Locate the cell with the specified text and output its (X, Y) center coordinate. 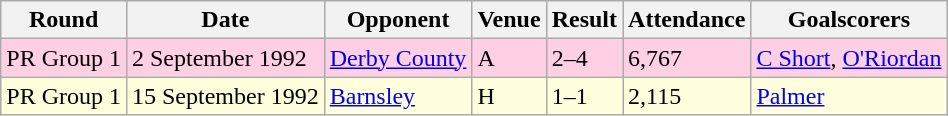
2,115 (687, 96)
6,767 (687, 58)
A (509, 58)
2–4 (584, 58)
Date (225, 20)
Venue (509, 20)
Round (64, 20)
Goalscorers (849, 20)
2 September 1992 (225, 58)
Derby County (398, 58)
C Short, O'Riordan (849, 58)
15 September 1992 (225, 96)
Barnsley (398, 96)
Attendance (687, 20)
Opponent (398, 20)
H (509, 96)
Palmer (849, 96)
1–1 (584, 96)
Result (584, 20)
